Extract the (X, Y) coordinate from the center of the cell holding the provided text.  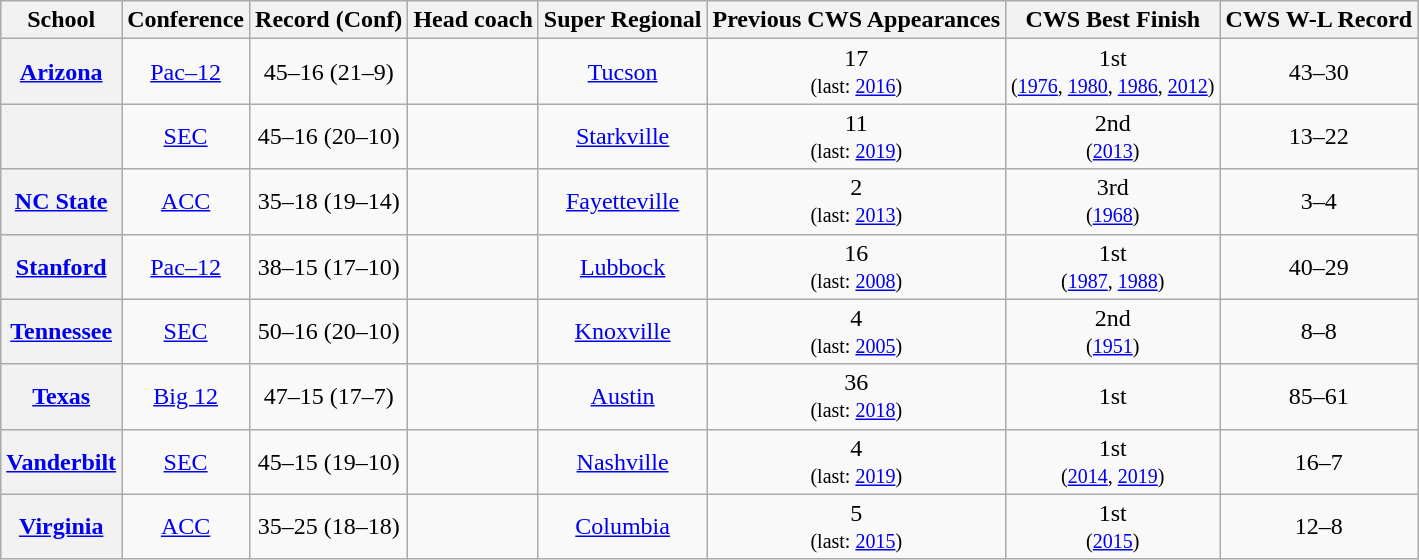
4(last: 2005) (856, 332)
85–61 (1319, 396)
3rd(1968) (1113, 202)
Conference (186, 20)
4(last: 2019) (856, 462)
13–22 (1319, 136)
Fayetteville (622, 202)
Record (Conf) (329, 20)
Stanford (62, 266)
NC State (62, 202)
Starkville (622, 136)
Tennessee (62, 332)
38–15 (17–10) (329, 266)
Austin (622, 396)
50–16 (20–10) (329, 332)
1st(2015) (1113, 526)
45–16 (20–10) (329, 136)
11(last: 2019) (856, 136)
16(last: 2008) (856, 266)
Previous CWS Appearances (856, 20)
36(last: 2018) (856, 396)
2nd(2013) (1113, 136)
2(last: 2013) (856, 202)
12–8 (1319, 526)
5(last: 2015) (856, 526)
43–30 (1319, 72)
1st(1987, 1988) (1113, 266)
45–15 (19–10) (329, 462)
45–16 (21–9) (329, 72)
Lubbock (622, 266)
35–25 (18–18) (329, 526)
1st(1976, 1980, 1986, 2012) (1113, 72)
2nd(1951) (1113, 332)
Super Regional (622, 20)
Arizona (62, 72)
35–18 (19–14) (329, 202)
3–4 (1319, 202)
16–7 (1319, 462)
Columbia (622, 526)
40–29 (1319, 266)
CWS Best Finish (1113, 20)
Vanderbilt (62, 462)
School (62, 20)
1st (1113, 396)
8–8 (1319, 332)
1st(2014, 2019) (1113, 462)
17(last: 2016) (856, 72)
Knoxville (622, 332)
CWS W-L Record (1319, 20)
Nashville (622, 462)
Head coach (473, 20)
Tucson (622, 72)
Big 12 (186, 396)
47–15 (17–7) (329, 396)
Virginia (62, 526)
Texas (62, 396)
